Detect which cell encompasses the target text, then output its (X, Y) center coordinate. 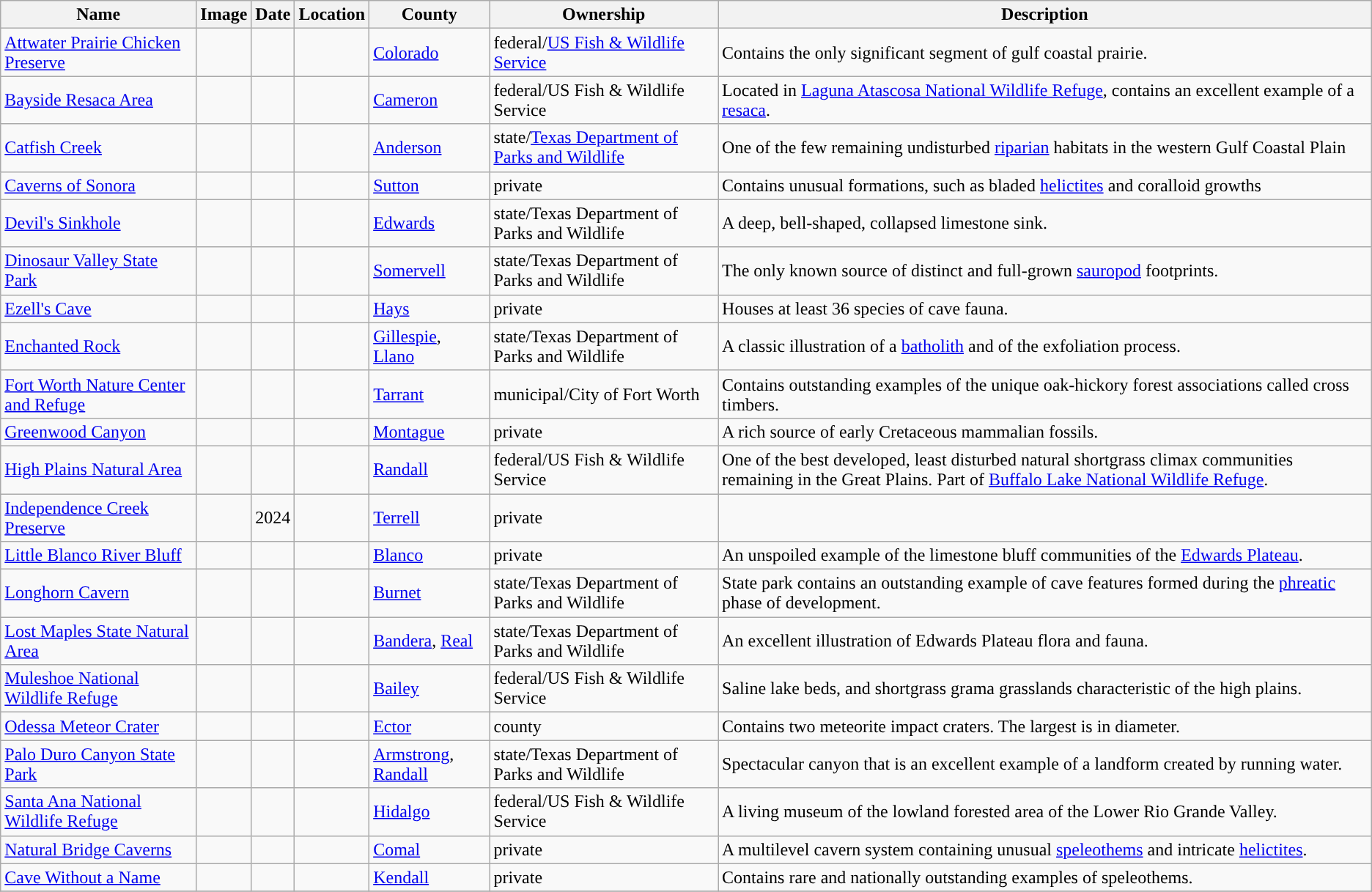
A living museum of the lowland forested area of the Lower Rio Grande Valley. (1045, 812)
Independence Creek Preserve (98, 517)
Cameron (429, 100)
A classic illustration of a batholith and of the exfoliation process. (1045, 346)
Hidalgo (429, 812)
2024 (273, 517)
municipal/City of Fort Worth (604, 394)
Spectacular canyon that is an excellent example of a landform created by running water. (1045, 764)
Comal (429, 849)
Bailey (429, 689)
Gillespie, Llano (429, 346)
Located in Laguna Atascosa National Wildlife Refuge, contains an excellent example of a resaca. (1045, 100)
Contains unusual formations, such as bladed helictites and coralloid growths (1045, 185)
Contains rare and nationally outstanding examples of speleothems. (1045, 877)
Montague (429, 432)
Contains outstanding examples of the unique oak-hickory forest associations called cross timbers. (1045, 394)
Contains two meteorite impact craters. The largest is in diameter. (1045, 726)
Armstrong, Randall (429, 764)
Burnet (429, 594)
Devil's Sinkhole (98, 223)
Attwater Prairie Chicken Preserve (98, 53)
A rich source of early Cretaceous mammalian fossils. (1045, 432)
An unspoiled example of the limestone bluff communities of the Edwards Plateau. (1045, 556)
Ezell's Cave (98, 309)
Dinosaur Valley State Park (98, 271)
Greenwood Canyon (98, 432)
Image (224, 15)
Cave Without a Name (98, 877)
Sutton (429, 185)
Catfish Creek (98, 148)
A multilevel cavern system containing unusual speleothems and intricate helictites. (1045, 849)
Bandera, Real (429, 641)
Anderson (429, 148)
State park contains an outstanding example of cave features formed during the phreatic phase of development. (1045, 594)
County (429, 15)
Somervell (429, 271)
Palo Duro Canyon State Park (98, 764)
Contains the only significant segment of gulf coastal prairie. (1045, 53)
Colorado (429, 53)
Tarrant (429, 394)
One of the few remaining undisturbed riparian habitats in the western Gulf Coastal Plain (1045, 148)
High Plains Natural Area (98, 469)
county (604, 726)
An excellent illustration of Edwards Plateau flora and fauna. (1045, 641)
Muleshoe National Wildlife Refuge (98, 689)
Fort Worth Nature Center and Refuge (98, 394)
Terrell (429, 517)
Description (1045, 15)
Little Blanco River Bluff (98, 556)
Ownership (604, 15)
A deep, bell-shaped, collapsed limestone sink. (1045, 223)
Santa Ana National Wildlife Refuge (98, 812)
Name (98, 15)
Saline lake beds, and shortgrass grama grasslands characteristic of the high plains. (1045, 689)
Caverns of Sonora (98, 185)
Natural Bridge Caverns (98, 849)
Longhorn Cavern (98, 594)
Houses at least 36 species of cave fauna. (1045, 309)
Randall (429, 469)
Enchanted Rock (98, 346)
Hays (429, 309)
Ector (429, 726)
Odessa Meteor Crater (98, 726)
Location (332, 15)
Kendall (429, 877)
Bayside Resaca Area (98, 100)
Lost Maples State Natural Area (98, 641)
Edwards (429, 223)
Blanco (429, 556)
Date (273, 15)
The only known source of distinct and full-grown sauropod footprints. (1045, 271)
